Provide the (X, Y) coordinate of the cell's center where the given text is located.  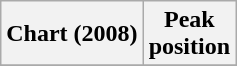
Chart (2008) (72, 34)
Peakposition (189, 34)
